Detect which cell encompasses the target text, then output its (x, y) center coordinate. 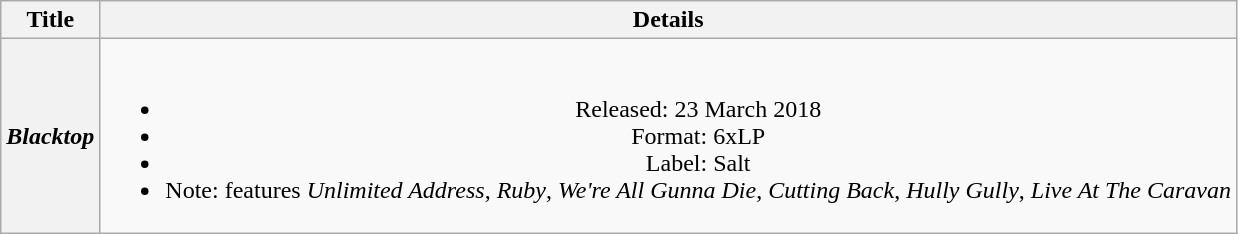
Details (668, 20)
Title (50, 20)
Blacktop (50, 136)
